Identify which cell holds the provided text, then report its (x, y) central coordinate. 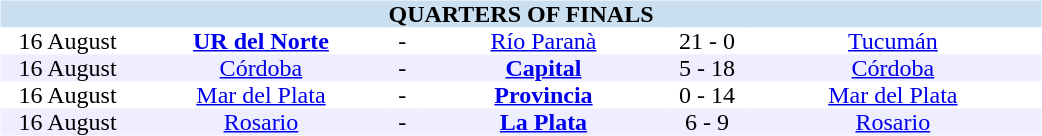
6 - 9 (707, 122)
Río Paranà (544, 42)
5 - 18 (707, 68)
Capital (544, 68)
UR del Norte (262, 42)
Tucumán (892, 42)
Provincia (544, 96)
QUARTERS OF FINALS (520, 14)
0 - 14 (707, 96)
La Plata (544, 122)
21 - 0 (707, 42)
